Scan for the cell matching the given text and deliver its [x, y] coordinate at center. 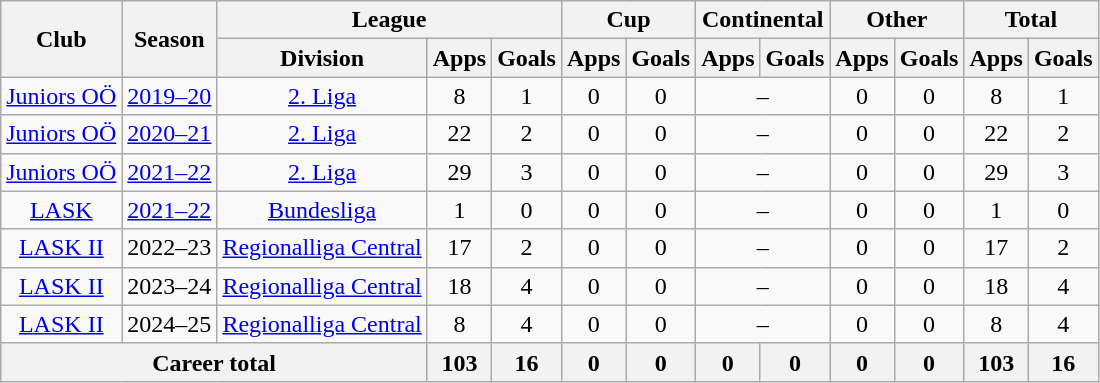
Bundesliga [322, 210]
League [390, 20]
2019–20 [170, 96]
Total [1031, 20]
2020–21 [170, 134]
Division [322, 58]
Other [897, 20]
2022–23 [170, 248]
Career total [214, 362]
LASK [62, 210]
Cup [628, 20]
Season [170, 39]
Club [62, 39]
Continental [763, 20]
2024–25 [170, 324]
2023–24 [170, 286]
